Output the (X, Y) coordinate of the center of the cell containing the given text.  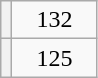
125 (55, 58)
132 (55, 20)
